Output the (X, Y) coordinate of the center of the cell containing the given text.  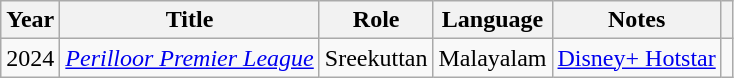
Malayalam (492, 58)
Disney+ Hotstar (636, 58)
Notes (636, 20)
2024 (30, 58)
Sreekuttan (376, 58)
Perilloor Premier League (190, 58)
Year (30, 20)
Role (376, 20)
Title (190, 20)
Language (492, 20)
